Locate the cell with the specified text and output its (X, Y) center coordinate. 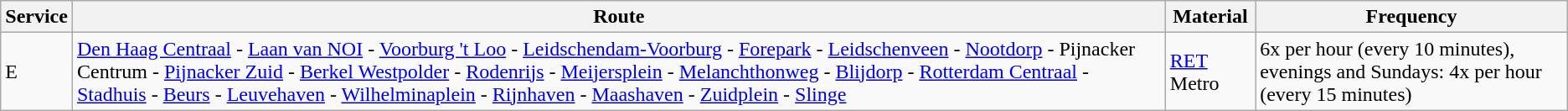
6x per hour (every 10 minutes), evenings and Sundays: 4x per hour (every 15 minutes) (1412, 71)
Material (1210, 17)
Route (618, 17)
RET Metro (1210, 71)
Service (37, 17)
E (37, 71)
Frequency (1412, 17)
